Output the [X, Y] coordinate of the center of the cell containing the given text.  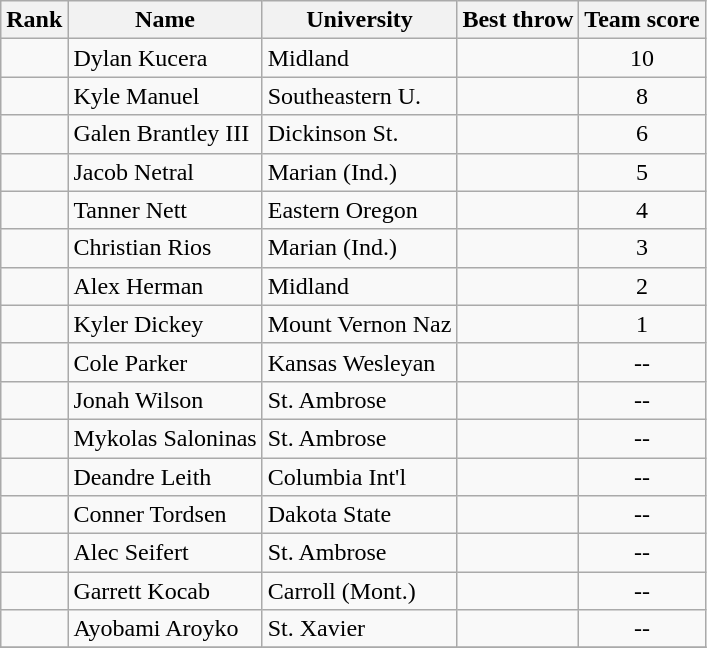
St. Xavier [360, 629]
Kyle Manuel [165, 96]
Galen Brantley III [165, 134]
Cole Parker [165, 362]
Mount Vernon Naz [360, 324]
Ayobami Aroyko [165, 629]
Southeastern U. [360, 96]
Columbia Int'l [360, 477]
Mykolas Saloninas [165, 438]
Deandre Leith [165, 477]
Dylan Kucera [165, 58]
University [360, 20]
Alec Seifert [165, 553]
10 [642, 58]
3 [642, 248]
Best throw [518, 20]
Rank [34, 20]
8 [642, 96]
Alex Herman [165, 286]
Jacob Netral [165, 172]
Eastern Oregon [360, 210]
Kansas Wesleyan [360, 362]
Jonah Wilson [165, 400]
Dakota State [360, 515]
Dickinson St. [360, 134]
1 [642, 324]
Christian Rios [165, 248]
4 [642, 210]
Tanner Nett [165, 210]
5 [642, 172]
Name [165, 20]
Garrett Kocab [165, 591]
6 [642, 134]
2 [642, 286]
Carroll (Mont.) [360, 591]
Kyler Dickey [165, 324]
Conner Tordsen [165, 515]
Team score [642, 20]
